Output the (X, Y) coordinate of the center of the cell containing the given text.  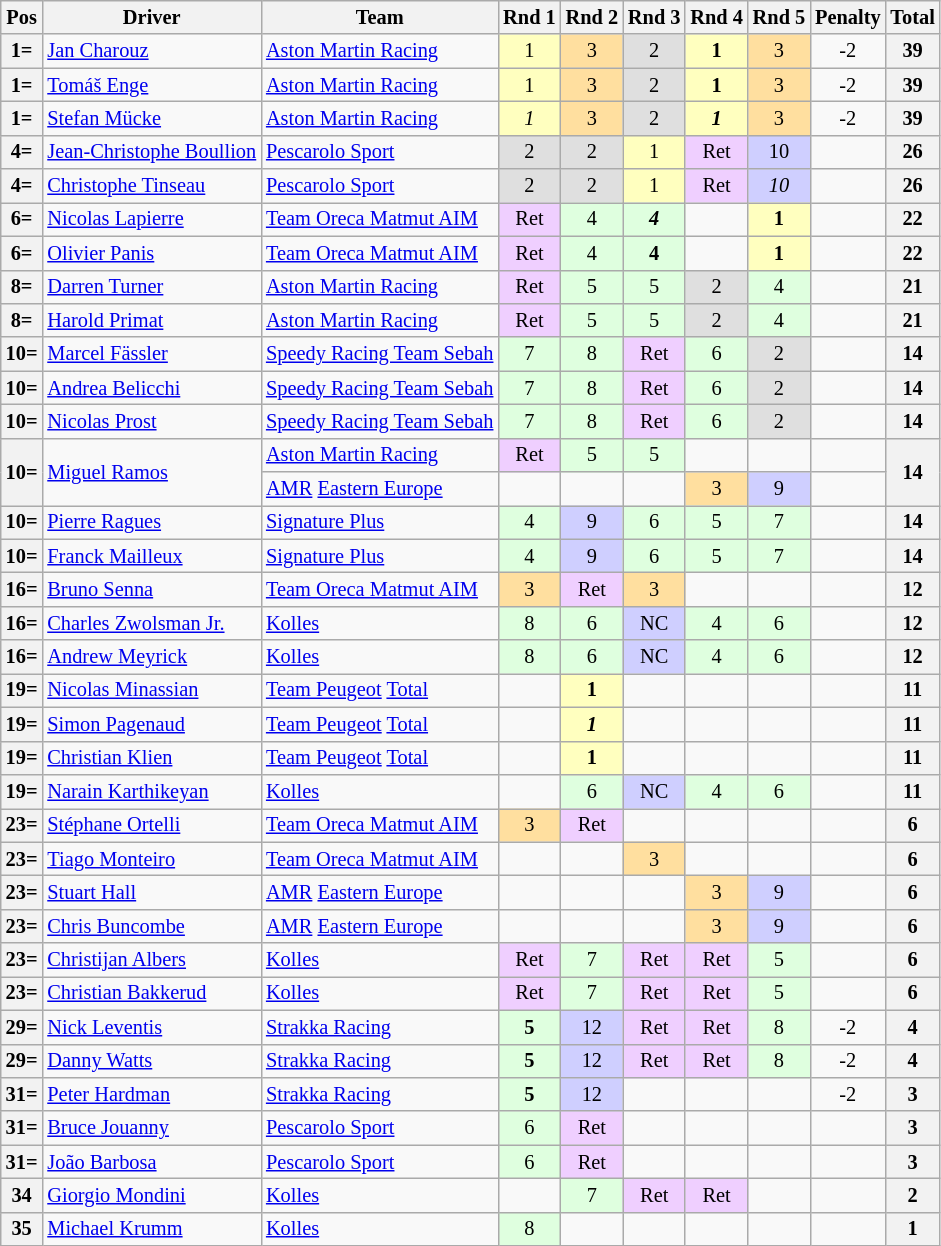
Danny Watts (152, 1061)
Pierre Ragues (152, 522)
Michael Krumm (152, 1229)
Marcel Fässler (152, 354)
Jean-Christophe Boullion (152, 152)
Tomáš Enge (152, 85)
Narain Karthikeyan (152, 791)
Rnd 5 (779, 17)
35 (22, 1229)
Team (380, 17)
Rnd 1 (529, 17)
Bruno Senna (152, 589)
Jan Charouz (152, 51)
Giorgio Mondini (152, 1195)
Christijan Albers (152, 960)
Nicolas Lapierre (152, 219)
Nick Leventis (152, 1027)
Rnd 3 (654, 17)
Christian Klien (152, 758)
Peter Hardman (152, 1094)
Olivier Panis (152, 253)
João Barbosa (152, 1162)
Stéphane Ortelli (152, 825)
Rnd 2 (592, 17)
Christian Bakkerud (152, 993)
Stefan Mücke (152, 118)
Darren Turner (152, 287)
Penalty (848, 17)
Franck Mailleux (152, 556)
Miguel Ramos (152, 472)
Pos (22, 17)
Andrew Meyrick (152, 657)
Christophe Tinseau (152, 186)
Charles Zwolsman Jr. (152, 623)
Nicolas Prost (152, 421)
Simon Pagenaud (152, 724)
Tiago Monteiro (152, 859)
Driver (152, 17)
Stuart Hall (152, 892)
Rnd 4 (716, 17)
Chris Buncombe (152, 926)
Harold Primat (152, 320)
34 (22, 1195)
Andrea Belicchi (152, 388)
Total (912, 17)
Bruce Jouanny (152, 1128)
Nicolas Minassian (152, 690)
